Identify which cell holds the provided text, then report its [X, Y] central coordinate. 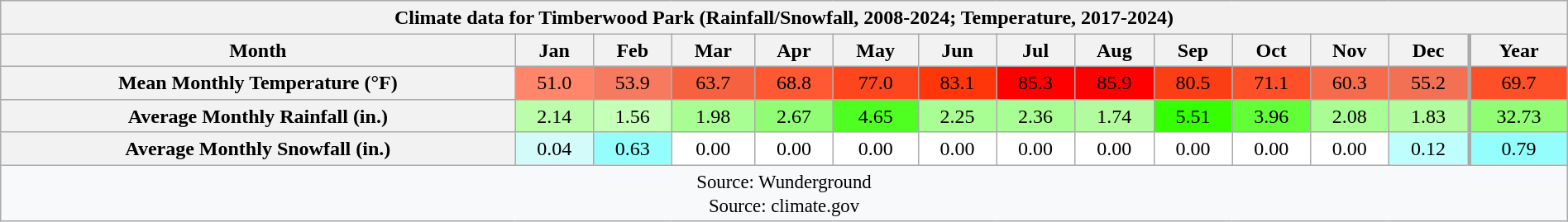
32.73 [1518, 116]
55.2 [1429, 83]
0.63 [632, 149]
63.7 [713, 83]
85.9 [1114, 83]
Oct [1272, 50]
Apr [794, 50]
Feb [632, 50]
3.96 [1272, 116]
Average Monthly Snowfall (in.) [258, 149]
80.5 [1193, 83]
53.9 [632, 83]
0.04 [554, 149]
Mar [713, 50]
2.14 [554, 116]
Jan [554, 50]
Sep [1193, 50]
Month [258, 50]
69.7 [1518, 83]
1.83 [1429, 116]
2.36 [1035, 116]
71.1 [1272, 83]
Climate data for Timberwood Park (Rainfall/Snowfall, 2008-2024; Temperature, 2017-2024) [784, 17]
1.98 [713, 116]
5.51 [1193, 116]
Jul [1035, 50]
0.12 [1429, 149]
May [875, 50]
Aug [1114, 50]
2.25 [958, 116]
85.3 [1035, 83]
83.1 [958, 83]
2.67 [794, 116]
0.79 [1518, 149]
51.0 [554, 83]
60.3 [1350, 83]
Source: Wunderground Source: climate.gov [784, 193]
77.0 [875, 83]
2.08 [1350, 116]
4.65 [875, 116]
Year [1518, 50]
1.56 [632, 116]
Average Monthly Rainfall (in.) [258, 116]
Jun [958, 50]
Nov [1350, 50]
Mean Monthly Temperature (°F) [258, 83]
Dec [1429, 50]
68.8 [794, 83]
1.74 [1114, 116]
